Scan for the cell matching the given text and deliver its [X, Y] coordinate at center. 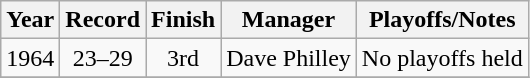
3rd [184, 58]
Finish [184, 20]
1964 [30, 58]
Dave Philley [289, 58]
23–29 [103, 58]
Manager [289, 20]
Year [30, 20]
Record [103, 20]
Playoffs/Notes [442, 20]
No playoffs held [442, 58]
